Detect which cell encompasses the target text, then output its [x, y] center coordinate. 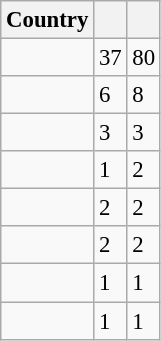
8 [144, 95]
37 [110, 58]
6 [110, 95]
Country [48, 20]
80 [144, 58]
